Pinpoint the cell where the given text exists, returning its (x, y) midpoint coordinate. 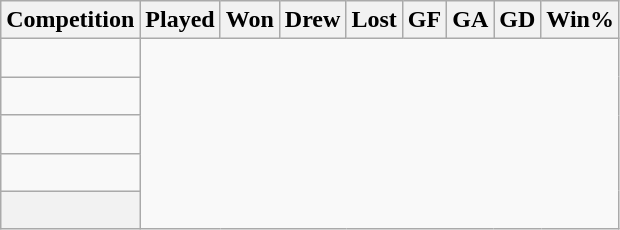
GF (424, 20)
GD (518, 20)
Competition (70, 20)
Lost (374, 20)
GA (470, 20)
Won (250, 20)
Win% (580, 20)
Played (180, 20)
Drew (312, 20)
